Return (X, Y) of the center of cell containing provided text 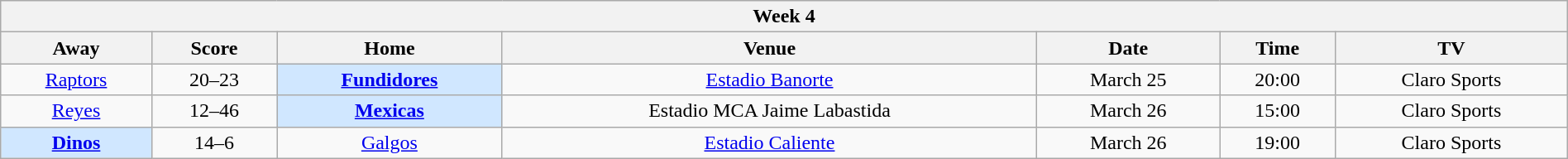
Venue (769, 48)
Raptors (76, 79)
Score (213, 48)
Mexicas (390, 111)
TV (1452, 48)
Estadio Banorte (769, 79)
14–6 (213, 142)
Away (76, 48)
Estadio MCA Jaime Labastida (769, 111)
Fundidores (390, 79)
Home (390, 48)
Week 4 (784, 17)
Time (1278, 48)
Date (1128, 48)
20:00 (1278, 79)
12–46 (213, 111)
19:00 (1278, 142)
Galgos (390, 142)
15:00 (1278, 111)
March 25 (1128, 79)
Estadio Caliente (769, 142)
Reyes (76, 111)
20–23 (213, 79)
Dinos (76, 142)
